Detect which cell encompasses the target text, then output its (X, Y) center coordinate. 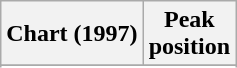
Chart (1997) (72, 34)
Peakposition (189, 34)
